Locate the cell with the specified text and output its [x, y] center coordinate. 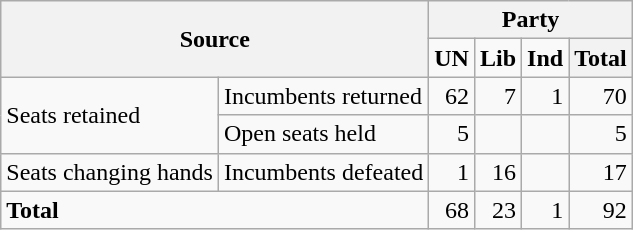
23 [498, 210]
Incumbents returned [323, 96]
Source [215, 39]
Lib [498, 58]
UN [452, 58]
70 [601, 96]
7 [498, 96]
16 [498, 172]
Ind [546, 58]
Seats changing hands [110, 172]
68 [452, 210]
92 [601, 210]
Seats retained [110, 115]
Incumbents defeated [323, 172]
Open seats held [323, 134]
Party [530, 20]
62 [452, 96]
17 [601, 172]
